Search for the cell housing the specified text and yield its (x, y) center coordinate. 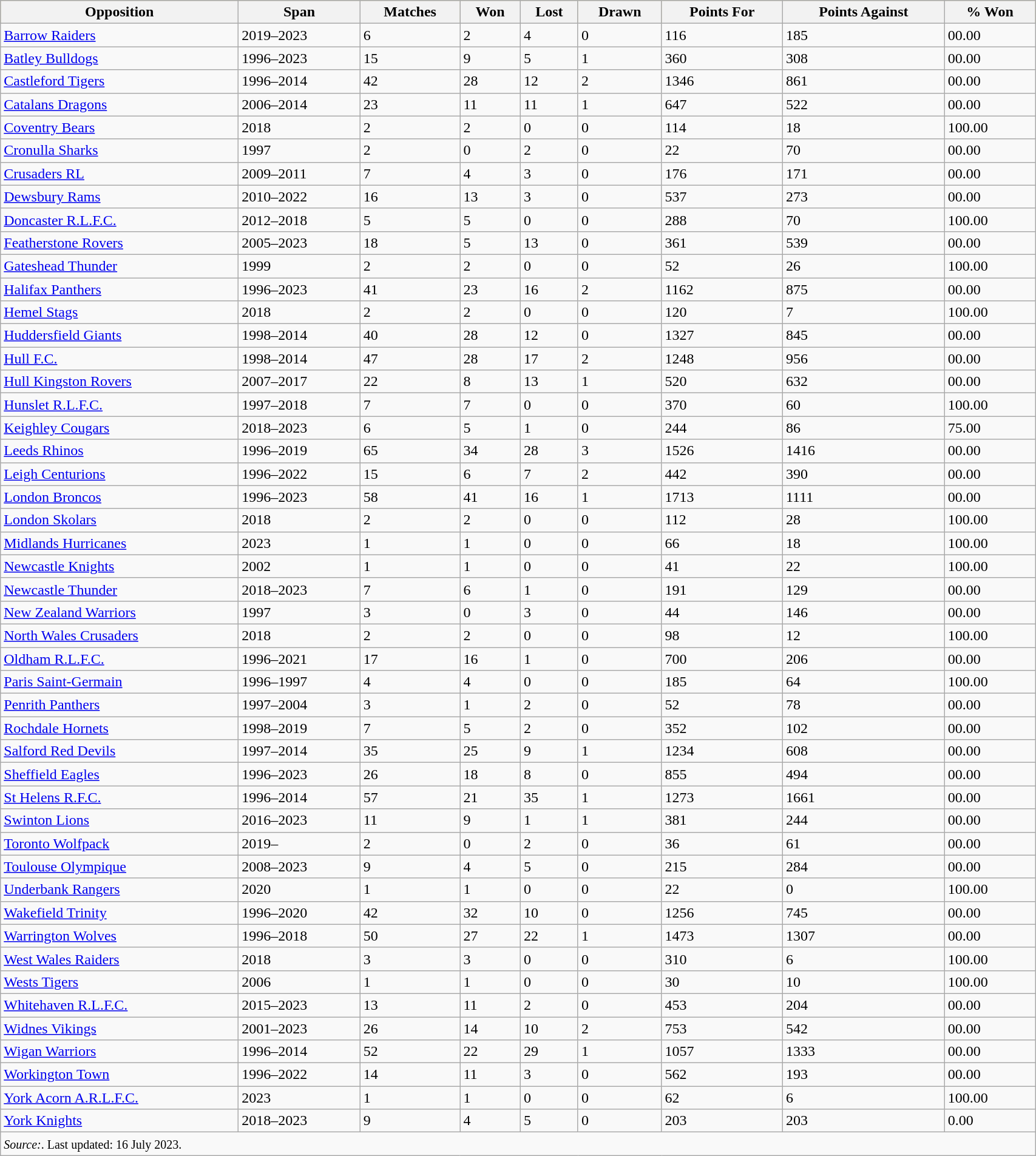
520 (722, 382)
Batley Bulldogs (120, 58)
2006 (300, 982)
2016–2023 (300, 820)
Whitehaven R.L.F.C. (120, 1005)
632 (863, 382)
176 (722, 174)
361 (722, 243)
360 (722, 58)
Hunslet R.L.F.C. (120, 405)
1997–2014 (300, 751)
102 (863, 728)
1661 (863, 797)
845 (863, 336)
Castleford Tigers (120, 81)
25 (490, 751)
2008–2023 (300, 867)
64 (863, 682)
120 (722, 313)
Won (490, 12)
2009–2011 (300, 174)
206 (863, 658)
Hull F.C. (120, 359)
Wigan Warriors (120, 1052)
537 (722, 197)
West Wales Raiders (120, 959)
1526 (722, 451)
1999 (300, 266)
2007–2017 (300, 382)
40 (410, 336)
284 (863, 867)
Points Against (863, 12)
98 (722, 635)
1996–2018 (300, 936)
New Zealand Warriors (120, 612)
1234 (722, 751)
1996–2021 (300, 658)
Swinton Lions (120, 820)
442 (722, 474)
44 (722, 612)
60 (863, 405)
390 (863, 474)
Halifax Panthers (120, 289)
Salford Red Devils (120, 751)
2001–2023 (300, 1029)
Featherstone Rovers (120, 243)
2010–2022 (300, 197)
700 (722, 658)
0.00 (989, 1121)
2005–2023 (300, 243)
Toulouse Olympique (120, 867)
Crusaders RL (120, 174)
112 (722, 520)
Paris Saint-Germain (120, 682)
1256 (722, 913)
1997–2018 (300, 405)
Catalans Dragons (120, 104)
Hull Kingston Rovers (120, 382)
Rochdale Hornets (120, 728)
27 (490, 936)
29 (549, 1052)
1997–2004 (300, 705)
Matches (410, 12)
1333 (863, 1052)
2019–2023 (300, 35)
Wests Tigers (120, 982)
310 (722, 959)
Underbank Rangers (120, 890)
Newcastle Knights (120, 566)
Cronulla Sharks (120, 150)
North Wales Crusaders (120, 635)
1162 (722, 289)
381 (722, 820)
608 (863, 751)
171 (863, 174)
875 (863, 289)
494 (863, 774)
1998–2019 (300, 728)
193 (863, 1075)
50 (410, 936)
34 (490, 451)
522 (863, 104)
Points For (722, 12)
Hemel Stags (120, 313)
1713 (722, 497)
Leeds Rhinos (120, 451)
2002 (300, 566)
562 (722, 1075)
1307 (863, 936)
204 (863, 1005)
47 (410, 359)
2015–2023 (300, 1005)
Huddersfield Giants (120, 336)
78 (863, 705)
1057 (722, 1052)
Midlands Hurricanes (120, 543)
453 (722, 1005)
58 (410, 497)
273 (863, 197)
Dewsbury Rams (120, 197)
288 (722, 220)
1473 (722, 936)
% Won (989, 12)
191 (722, 589)
352 (722, 728)
32 (490, 913)
Keighley Cougars (120, 428)
Wakefield Trinity (120, 913)
York Knights (120, 1121)
36 (722, 843)
539 (863, 243)
London Broncos (120, 497)
745 (863, 913)
2019– (300, 843)
Drawn (620, 12)
Gateshead Thunder (120, 266)
Leigh Centurions (120, 474)
Oldham R.L.F.C. (120, 658)
Newcastle Thunder (120, 589)
861 (863, 81)
Workington Town (120, 1075)
Warrington Wolves (120, 936)
1273 (722, 797)
1416 (863, 451)
61 (863, 843)
1111 (863, 497)
Doncaster R.L.F.C. (120, 220)
1996–1997 (300, 682)
Lost (549, 12)
370 (722, 405)
116 (722, 35)
2006–2014 (300, 104)
65 (410, 451)
London Skolars (120, 520)
647 (722, 104)
1996–2019 (300, 451)
Sheffield Eagles (120, 774)
215 (722, 867)
Widnes Vikings (120, 1029)
St Helens R.F.C. (120, 797)
57 (410, 797)
21 (490, 797)
30 (722, 982)
York Acorn A.R.L.F.C. (120, 1098)
308 (863, 58)
66 (722, 543)
956 (863, 359)
2020 (300, 890)
Penrith Panthers (120, 705)
542 (863, 1029)
753 (722, 1029)
Toronto Wolfpack (120, 843)
75.00 (989, 428)
Source:. Last updated: 16 July 2023. (518, 1144)
1346 (722, 81)
Span (300, 12)
146 (863, 612)
114 (722, 127)
1327 (722, 336)
855 (722, 774)
86 (863, 428)
62 (722, 1098)
2012–2018 (300, 220)
Barrow Raiders (120, 35)
Opposition (120, 12)
129 (863, 589)
Coventry Bears (120, 127)
1996–2020 (300, 913)
1248 (722, 359)
